Provide the (x, y) coordinate of the cell's center where the given text is located.  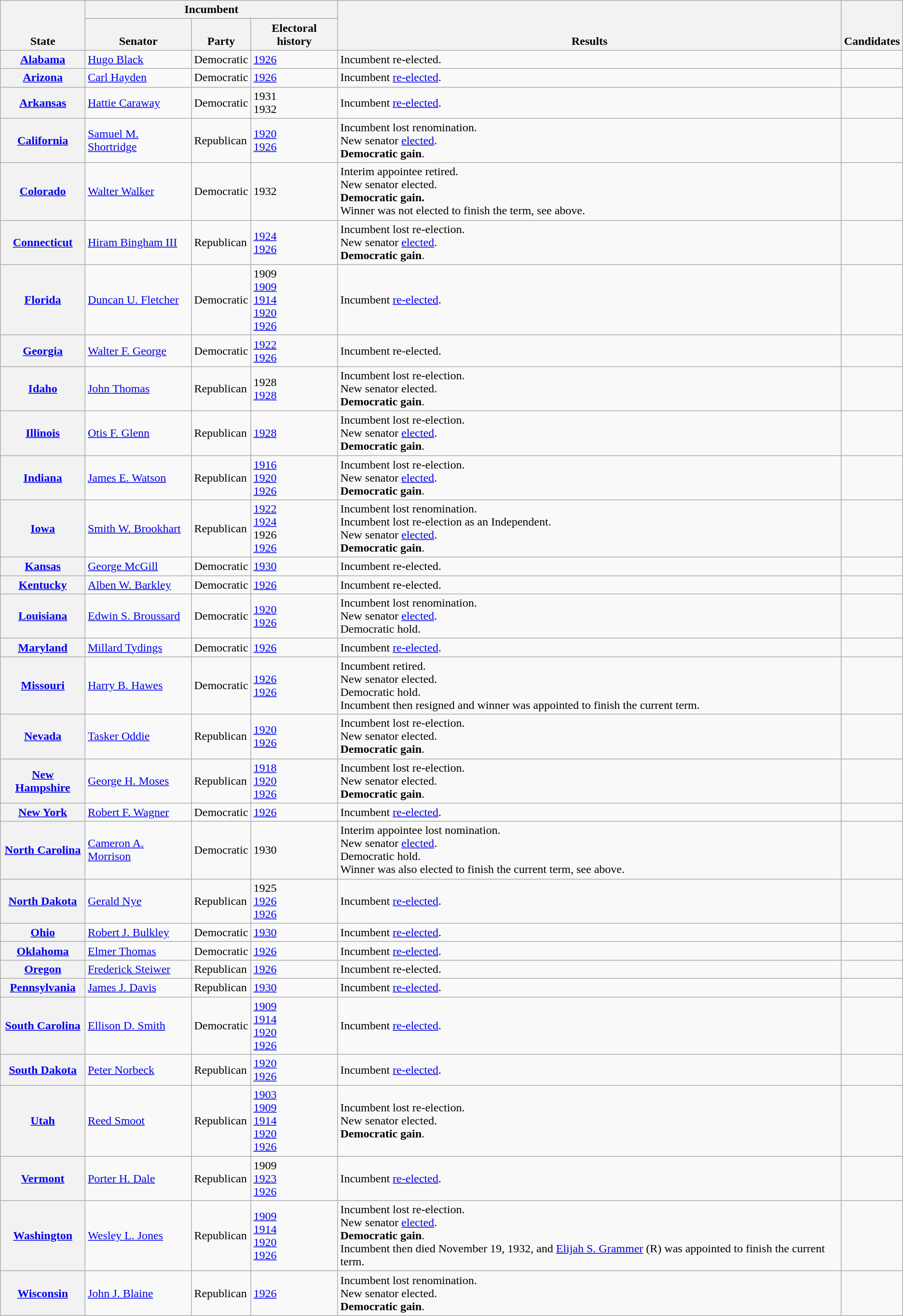
Nevada (43, 736)
Louisiana (43, 616)
James J. Davis (138, 987)
Ohio (43, 932)
Maryland (43, 648)
California (43, 140)
Kansas (43, 567)
Iowa (43, 529)
1922 19241926 1926 (294, 529)
Wesley L. Jones (138, 1236)
New York (43, 812)
Kentucky (43, 585)
Otis F. Glenn (138, 433)
Alabama (43, 59)
Robert J. Bulkley (138, 932)
Hiram Bingham III (138, 242)
Senator (138, 35)
Interim appointee lost nomination.New senator elected.Democratic hold.Winner was also elected to finish the current term, see above. (589, 850)
Robert F. Wagner (138, 812)
Utah (43, 1121)
Arkansas (43, 102)
Indiana (43, 478)
State (43, 25)
South Dakota (43, 1070)
Electoral history (294, 35)
1931 1932 (294, 102)
Oklahoma (43, 951)
1918 19201926 (294, 781)
South Carolina (43, 1026)
Elmer Thomas (138, 951)
1928 (294, 433)
Cameron A. Morrison (138, 850)
Hattie Caraway (138, 102)
Illinois (43, 433)
Tasker Oddie (138, 736)
James E. Watson (138, 478)
Wisconsin (43, 1293)
John Thomas (138, 388)
1922 1926 (294, 350)
1909 1909 191419201926 (294, 300)
Incumbent (211, 10)
1925 1926 1926 (294, 901)
Harry B. Hawes (138, 685)
Gerald Nye (138, 901)
Arizona (43, 78)
Frederick Steiwer (138, 969)
Candidates (872, 25)
Walter Walker (138, 191)
Idaho (43, 388)
Carl Hayden (138, 78)
Walter F. George (138, 350)
New Hampshire (43, 781)
Party (221, 35)
Washington (43, 1236)
George McGill (138, 567)
Connecticut (43, 242)
1924 1926 (294, 242)
North Dakota (43, 901)
Colorado (43, 191)
Missouri (43, 685)
Millard Tydings (138, 648)
Florida (43, 300)
1932 (294, 191)
Interim appointee retired.New senator elected.Democratic gain.Winner was not elected to finish the term, see above. (589, 191)
North Carolina (43, 850)
1926 1926 (294, 685)
Duncan U. Fletcher (138, 300)
Ellison D. Smith (138, 1026)
John J. Blaine (138, 1293)
1928 1928 (294, 388)
19031909191419201926 (294, 1121)
1916 19201926 (294, 478)
Incumbent lost renomination.Incumbent lost re-election as an Independent.New senator elected.Democratic gain. (589, 529)
Pennsylvania (43, 987)
Alben W. Barkley (138, 585)
George H. Moses (138, 781)
Oregon (43, 969)
Incumbent lost renomination.New senator elected.Democratic hold. (589, 616)
Samuel M. Shortridge (138, 140)
Hugo Black (138, 59)
Smith W. Brookhart (138, 529)
Georgia (43, 350)
Results (589, 25)
Peter Norbeck (138, 1070)
Edwin S. Broussard (138, 616)
Vermont (43, 1178)
Reed Smoot (138, 1121)
1909 1923 1926 (294, 1178)
Porter H. Dale (138, 1178)
Incumbent retired.New senator elected.Democratic hold.Incumbent then resigned and winner was appointed to finish the current term. (589, 685)
